Provide the (x, y) coordinate of the cell's center where the given text is located.  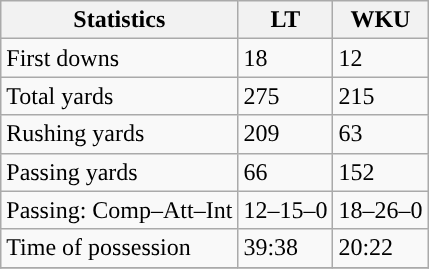
Total yards (120, 96)
Statistics (120, 20)
Passing: Comp–Att–Int (120, 210)
20:22 (380, 248)
First downs (120, 58)
WKU (380, 20)
18–26–0 (380, 210)
12–15–0 (286, 210)
66 (286, 172)
Passing yards (120, 172)
12 (380, 58)
63 (380, 134)
275 (286, 96)
Rushing yards (120, 134)
39:38 (286, 248)
18 (286, 58)
Time of possession (120, 248)
LT (286, 20)
152 (380, 172)
215 (380, 96)
209 (286, 134)
